Search for the cell housing the specified text and yield its [X, Y] center coordinate. 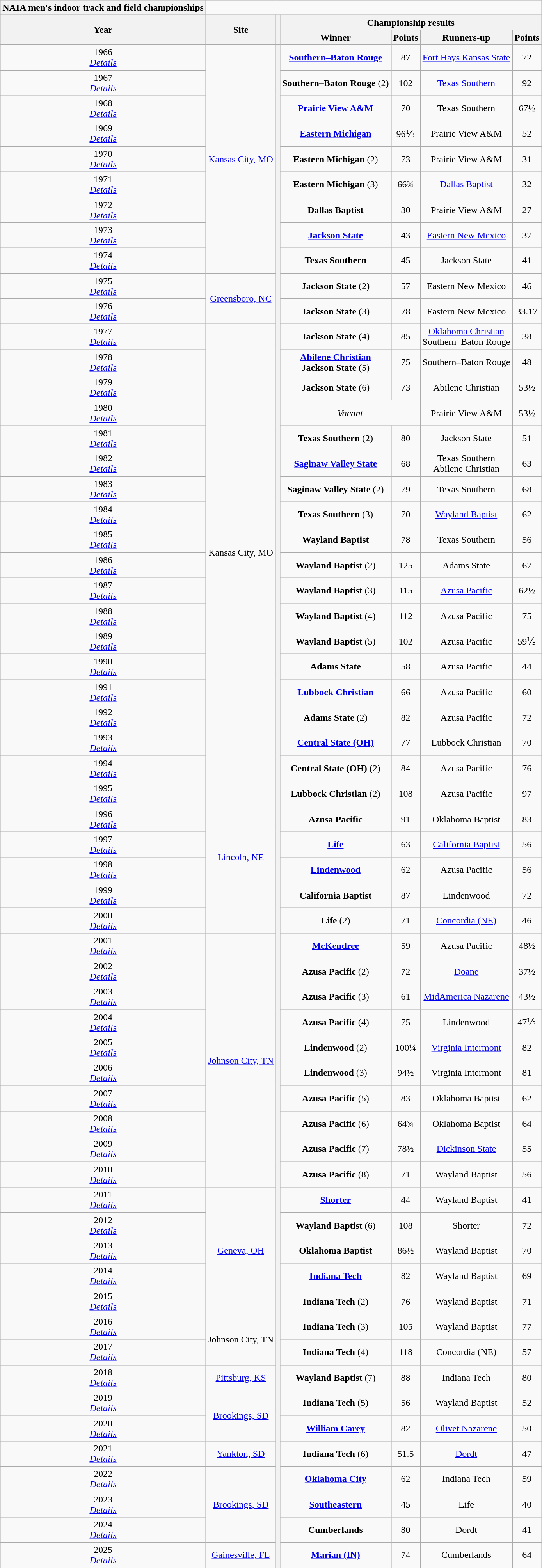
1976 Details [103, 311]
1980 Details [103, 413]
Wayland Baptist (4) [336, 616]
Saginaw Valley State [336, 463]
2024 Details [103, 1530]
105 [406, 1326]
Jackson State (3) [336, 311]
40 [527, 1504]
1971 Details [103, 184]
Jackson State (2) [336, 286]
McKendree [336, 946]
2005 Details [103, 1047]
79 [406, 489]
47 [527, 1454]
Lindenwood (3) [336, 1073]
1974 Details [103, 261]
37 [527, 235]
1973 Details [103, 235]
1982 Details [103, 463]
Azusa Pacific (5) [336, 1098]
125 [406, 565]
88 [406, 1377]
48 [527, 362]
Championship results [411, 23]
37½ [527, 971]
Jackson State (6) [336, 388]
2011 Details [103, 1200]
66 [406, 692]
1975 Details [103, 286]
Abilene ChristianJackson State (5) [336, 362]
Texas SouthernAbilene Christian [466, 463]
2012 Details [103, 1225]
Indiana Tech (6) [336, 1454]
48½ [527, 946]
58 [406, 666]
Lincoln, NE [240, 857]
Dickinson State [466, 1149]
Yankton, SD [240, 1454]
Winner [336, 37]
69 [527, 1276]
2019 Details [103, 1403]
2013 Details [103, 1251]
61 [406, 996]
96⅓ [406, 133]
Olivet Nazarene [466, 1428]
1992 Details [103, 718]
Texas Southern (2) [336, 439]
Azusa Pacific (6) [336, 1124]
2010 Details [103, 1174]
Wayland Baptist (7) [336, 1377]
Azusa Pacific (4) [336, 1022]
2017 Details [103, 1352]
Eastern Michigan (2) [336, 159]
1972 Details [103, 210]
2023 Details [103, 1504]
1981 Details [103, 439]
Indiana Tech (3) [336, 1326]
Abilene Christian [466, 388]
Saginaw Valley State (2) [336, 489]
Lindenwood (2) [336, 1047]
Jackson State (4) [336, 337]
1967 Details [103, 83]
118 [406, 1352]
1985 Details [103, 540]
2004 Details [103, 1022]
Texas Southern (3) [336, 514]
32 [527, 184]
Wayland Baptist (6) [336, 1225]
Central State (OH) [336, 743]
1999 Details [103, 895]
1968 Details [103, 108]
Indiana Tech (2) [336, 1302]
2015 Details [103, 1302]
55 [527, 1149]
91 [406, 819]
1986 Details [103, 565]
1995 Details [103, 794]
2002 Details [103, 971]
2018 Details [103, 1377]
Life (2) [336, 921]
2008 Details [103, 1124]
2022 Details [103, 1479]
67½ [527, 108]
Southeastern [336, 1504]
1993 Details [103, 743]
60 [527, 692]
51 [527, 439]
1991 Details [103, 692]
Central State (OH) (2) [336, 769]
1966 Details [103, 58]
1983 Details [103, 489]
51.5 [406, 1454]
43 [406, 235]
50 [527, 1428]
85 [406, 337]
1987 Details [103, 591]
NAIA men's indoor track and field championships [103, 8]
2020 Details [103, 1428]
47⅓ [527, 1022]
2009 Details [103, 1149]
MidAmerica Nazarene [466, 996]
27 [527, 210]
2003 Details [103, 996]
Gainesville, FL [240, 1555]
Eastern Michigan [336, 133]
Adams State (2) [336, 718]
62½ [527, 591]
Azusa Pacific (3) [336, 996]
William Carey [336, 1428]
64¾ [406, 1124]
92 [527, 83]
1998 Details [103, 870]
84 [406, 769]
30 [406, 210]
Fort Hays Kansas State [466, 58]
1969 Details [103, 133]
Runners-up [466, 37]
94½ [406, 1073]
67 [527, 565]
33.17 [527, 311]
Marian (IN) [336, 1555]
78½ [406, 1149]
1990 Details [103, 666]
Lubbock Christian (2) [336, 794]
1988 Details [103, 616]
59⅓ [527, 641]
31 [527, 159]
66¾ [406, 184]
112 [406, 616]
1977 Details [103, 337]
Year [103, 30]
2006 Details [103, 1073]
Wayland Baptist (5) [336, 641]
100¼ [406, 1047]
Vacant [350, 413]
38 [527, 337]
Greensboro, NC [240, 298]
Southern–Baton Rouge (2) [336, 83]
Geneva, OH [240, 1251]
1994 Details [103, 769]
2025 Details [103, 1555]
Pittsburg, KS [240, 1377]
1978 Details [103, 362]
2016 Details [103, 1326]
1984 Details [103, 514]
115 [406, 591]
2000 Details [103, 921]
Oklahoma ChristianSouthern–Baton Rouge [466, 337]
Wayland Baptist (3) [336, 591]
Site [240, 30]
1989 Details [103, 641]
81 [527, 1073]
Eastern Michigan (3) [336, 184]
1979 Details [103, 388]
2021 Details [103, 1454]
2001 Details [103, 946]
Azusa Pacific (7) [336, 1149]
Doane [466, 971]
Indiana Tech (5) [336, 1403]
74 [406, 1555]
1970 Details [103, 159]
Oklahoma City [336, 1479]
86½ [406, 1251]
Indiana Tech (4) [336, 1352]
Azusa Pacific (8) [336, 1174]
1997 Details [103, 844]
43½ [527, 996]
Wayland Baptist (2) [336, 565]
97 [527, 794]
2014 Details [103, 1276]
Azusa Pacific (2) [336, 971]
1996 Details [103, 819]
2007 Details [103, 1098]
